Locate the cell with the specified text and output its (X, Y) center coordinate. 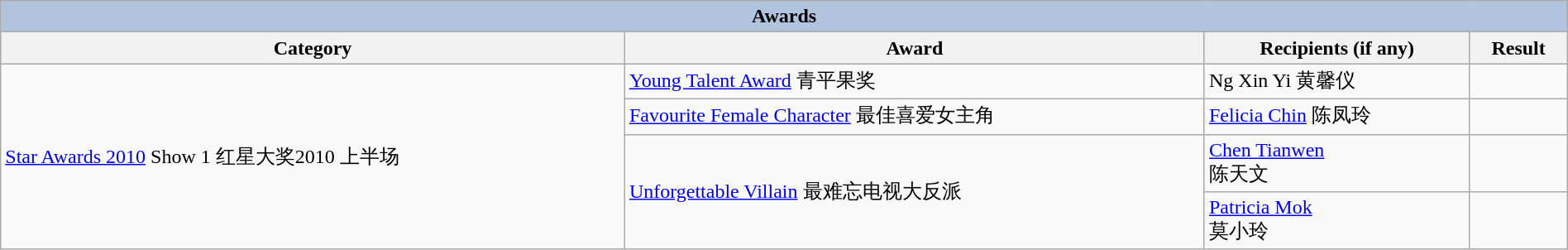
Patricia Mok 莫小玲 (1336, 221)
Ng Xin Yi 黄馨仪 (1336, 81)
Award (915, 48)
Felicia Chin 陈凤玲 (1336, 116)
Favourite Female Character 最佳喜爱女主角 (915, 116)
Star Awards 2010 Show 1 红星大奖2010 上半场 (313, 156)
Recipients (if any) (1336, 48)
Chen Tianwen 陈天文 (1336, 163)
Young Talent Award 青平果奖 (915, 81)
Unforgettable Villain 最难忘电视大反派 (915, 192)
Result (1518, 48)
Awards (784, 17)
Category (313, 48)
